Return [X, Y] of the center of cell containing provided text 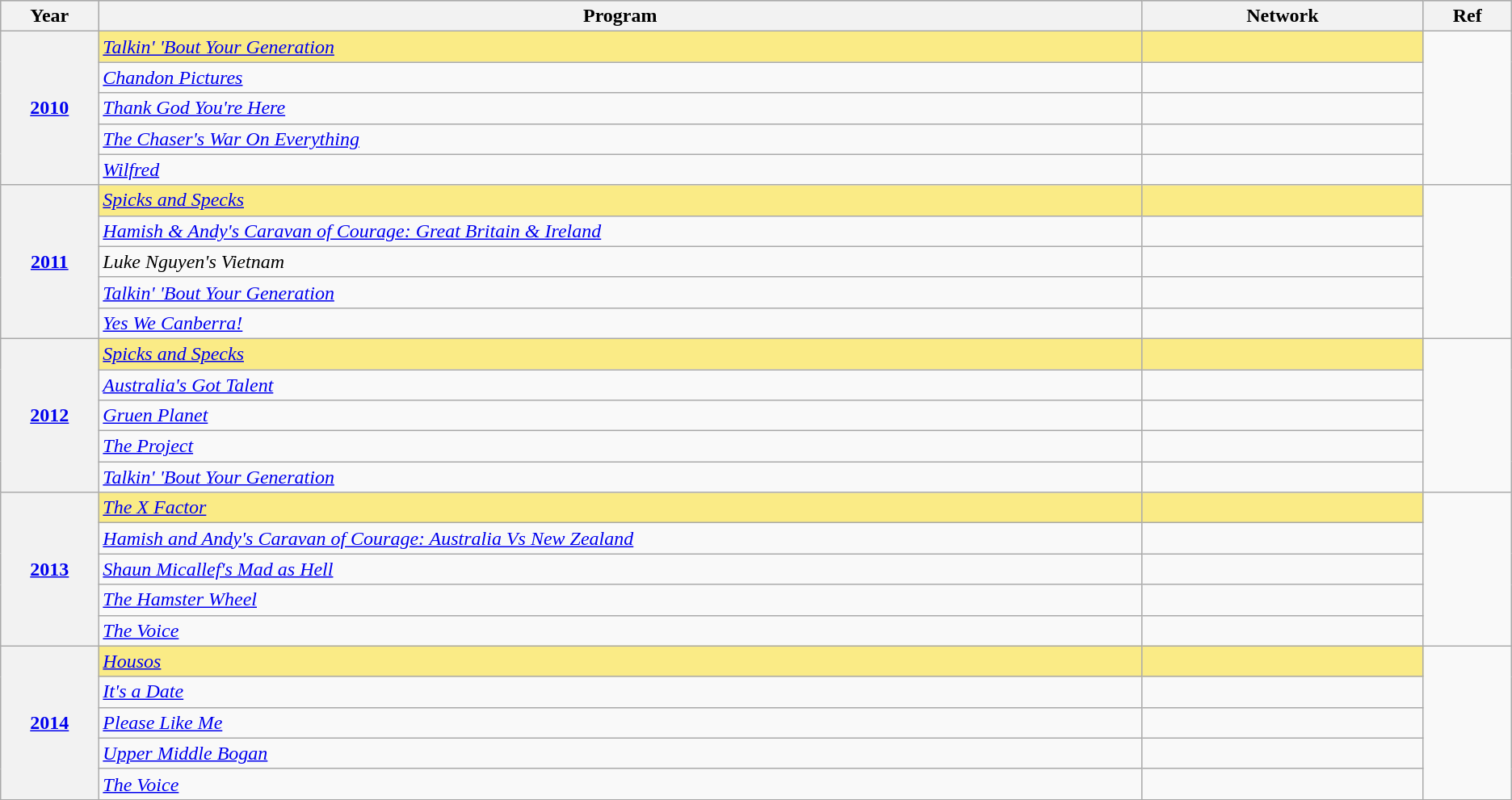
2011 [50, 262]
The Project [620, 446]
The Hamster Wheel [620, 600]
Ref [1467, 16]
The Chaser's War On Everything [620, 139]
The X Factor [620, 508]
2010 [50, 108]
Housos [620, 661]
It's a Date [620, 692]
Hamish and Andy's Caravan of Courage: Australia Vs New Zealand [620, 538]
Please Like Me [620, 723]
Thank God You're Here [620, 108]
Chandon Pictures [620, 77]
Wilfred [620, 170]
Luke Nguyen's Vietnam [620, 262]
Hamish & Andy's Caravan of Courage: Great Britain & Ireland [620, 231]
Shaun Micallef's Mad as Hell [620, 569]
Program [620, 16]
Yes We Canberra! [620, 323]
2013 [50, 569]
Network [1283, 16]
Gruen Planet [620, 416]
Upper Middle Bogan [620, 753]
Australia's Got Talent [620, 385]
Year [50, 16]
2012 [50, 415]
2014 [50, 723]
